Scan for the cell matching the given text and deliver its (X, Y) coordinate at center. 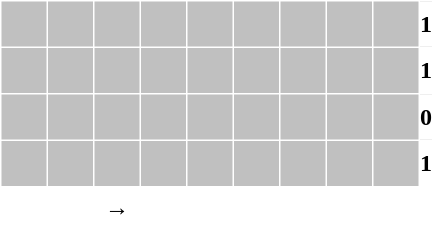
→ (116, 210)
0 (426, 116)
